Identify which cell holds the provided text, then report its [X, Y] central coordinate. 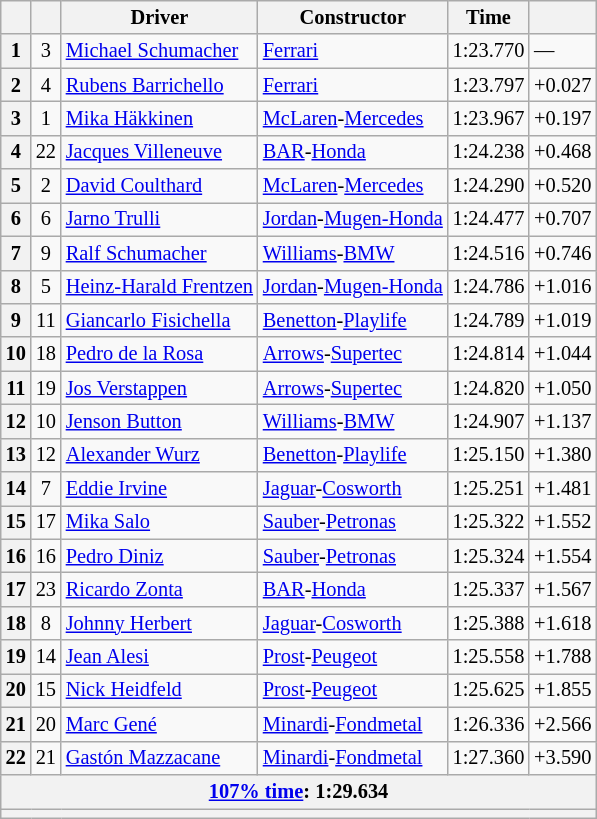
+0.468 [562, 152]
1:25.251 [489, 489]
+1.016 [562, 287]
1:24.290 [489, 186]
+1.481 [562, 489]
1:24.238 [489, 152]
Jacques Villeneuve [160, 152]
+1.552 [562, 522]
107% time: 1:29.634 [299, 791]
1:25.558 [489, 657]
Nick Heidfeld [160, 690]
Jarno Trulli [160, 219]
Jos Verstappen [160, 388]
+2.566 [562, 724]
Johnny Herbert [160, 623]
+1.618 [562, 623]
Mika Häkkinen [160, 118]
David Coulthard [160, 186]
Jenson Button [160, 421]
Pedro de la Rosa [160, 354]
13 [16, 455]
Pedro Diniz [160, 556]
+1.137 [562, 421]
Time [489, 17]
+0.027 [562, 85]
+0.707 [562, 219]
+1.567 [562, 589]
Rubens Barrichello [160, 85]
1:26.336 [489, 724]
1:25.150 [489, 455]
1:24.820 [489, 388]
Michael Schumacher [160, 51]
Alexander Wurz [160, 455]
1:25.324 [489, 556]
+1.019 [562, 320]
Gastón Mazzacane [160, 758]
+1.788 [562, 657]
+3.590 [562, 758]
1:24.814 [489, 354]
1:25.322 [489, 522]
+0.746 [562, 253]
1:23.797 [489, 85]
+1.554 [562, 556]
1:23.770 [489, 51]
— [562, 51]
Heinz-Harald Frentzen [160, 287]
+1.044 [562, 354]
+1.380 [562, 455]
1:24.789 [489, 320]
Ralf Schumacher [160, 253]
1:27.360 [489, 758]
Marc Gené [160, 724]
1:23.967 [489, 118]
Driver [160, 17]
1:25.625 [489, 690]
1:24.786 [489, 287]
1:24.477 [489, 219]
1:24.907 [489, 421]
+1.855 [562, 690]
Constructor [353, 17]
1:25.388 [489, 623]
1:25.337 [489, 589]
+0.197 [562, 118]
Giancarlo Fisichella [160, 320]
Ricardo Zonta [160, 589]
Jean Alesi [160, 657]
+0.520 [562, 186]
Eddie Irvine [160, 489]
1:24.516 [489, 253]
+1.050 [562, 388]
23 [46, 589]
Mika Salo [160, 522]
